Detect which cell encompasses the target text, then output its [X, Y] center coordinate. 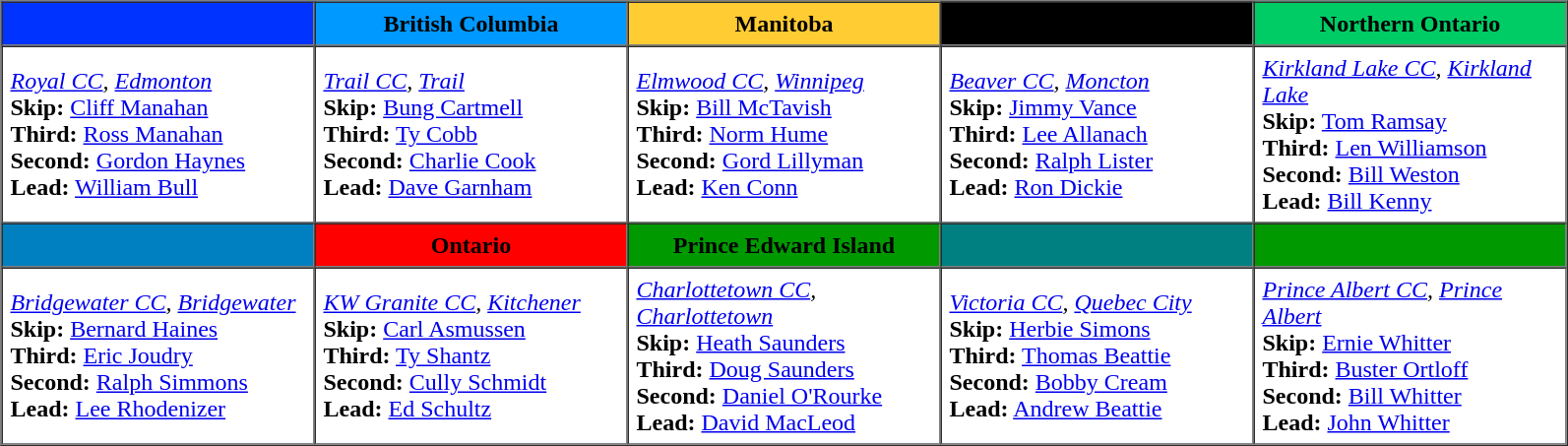
Manitoba [784, 24]
Elmwood CC, WinnipegSkip: Bill McTavish Third: Norm Hume Second: Gord Lillyman Lead: Ken Conn [784, 134]
Ontario [471, 244]
Beaver CC, MonctonSkip: Jimmy Vance Third: Lee Allanach Second: Ralph Lister Lead: Ron Dickie [1098, 134]
Bridgewater CC, BridgewaterSkip: Bernard Haines Third: Eric Joudry Second: Ralph Simmons Lead: Lee Rhodenizer [158, 356]
Royal CC, EdmontonSkip: Cliff Manahan Third: Ross Manahan Second: Gordon Haynes Lead: William Bull [158, 134]
British Columbia [471, 24]
Trail CC, TrailSkip: Bung Cartmell Third: Ty Cobb Second: Charlie Cook Lead: Dave Garnham [471, 134]
KW Granite CC, KitchenerSkip: Carl Asmussen Third: Ty Shantz Second: Cully Schmidt Lead: Ed Schultz [471, 356]
Kirkland Lake CC, Kirkland LakeSkip: Tom Ramsay Third: Len Williamson Second: Bill Weston Lead: Bill Kenny [1411, 134]
Northern Ontario [1411, 24]
Victoria CC, Quebec CitySkip: Herbie Simons Third: Thomas Beattie Second: Bobby Cream Lead: Andrew Beattie [1098, 356]
Prince Albert CC, Prince AlbertSkip: Ernie Whitter Third: Buster Ortloff Second: Bill Whitter Lead: John Whitter [1411, 356]
Charlottetown CC, CharlottetownSkip: Heath Saunders Third: Doug Saunders Second: Daniel O'Rourke Lead: David MacLeod [784, 356]
Prince Edward Island [784, 244]
